Extract the [X, Y] coordinate from the center of the cell holding the provided text.  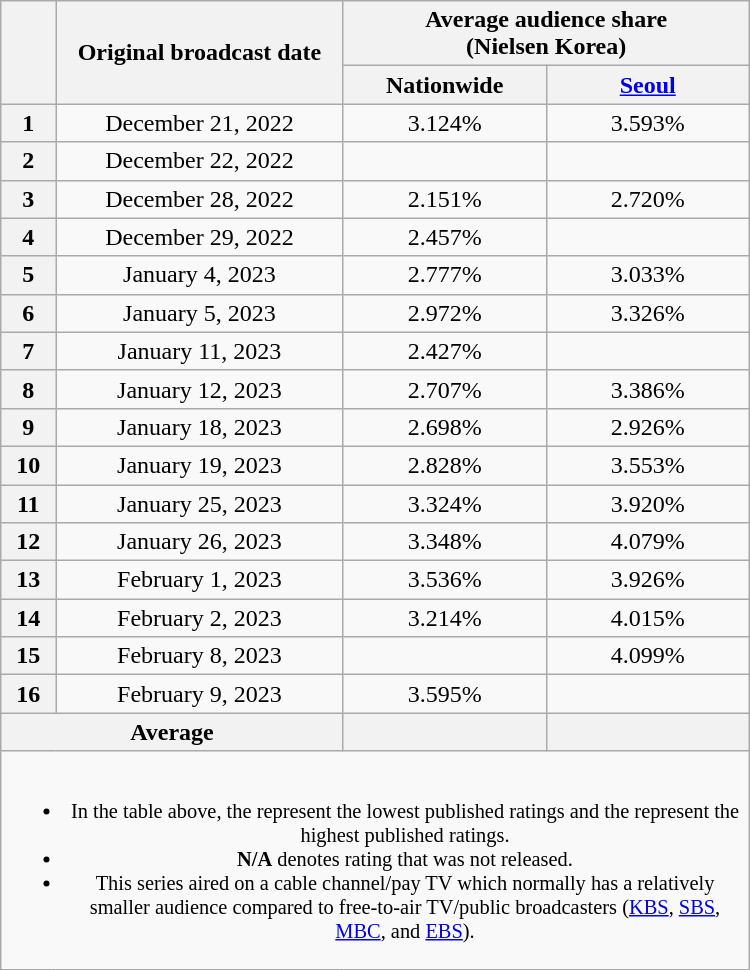
7 [28, 351]
December 29, 2022 [200, 237]
February 9, 2023 [200, 694]
January 5, 2023 [200, 313]
December 21, 2022 [200, 123]
Seoul [648, 85]
3.124% [444, 123]
2.777% [444, 275]
12 [28, 542]
4.015% [648, 618]
3.386% [648, 389]
Average [172, 732]
3.214% [444, 618]
January 12, 2023 [200, 389]
3.536% [444, 580]
3 [28, 199]
4.079% [648, 542]
14 [28, 618]
February 8, 2023 [200, 656]
Average audience share(Nielsen Korea) [546, 34]
11 [28, 503]
2.707% [444, 389]
2.720% [648, 199]
13 [28, 580]
3.595% [444, 694]
3.920% [648, 503]
2.457% [444, 237]
9 [28, 427]
6 [28, 313]
2.698% [444, 427]
3.593% [648, 123]
3.326% [648, 313]
January 25, 2023 [200, 503]
January 18, 2023 [200, 427]
1 [28, 123]
5 [28, 275]
15 [28, 656]
10 [28, 465]
8 [28, 389]
February 1, 2023 [200, 580]
3.553% [648, 465]
January 4, 2023 [200, 275]
December 22, 2022 [200, 161]
16 [28, 694]
2.427% [444, 351]
January 26, 2023 [200, 542]
2.151% [444, 199]
4.099% [648, 656]
January 19, 2023 [200, 465]
January 11, 2023 [200, 351]
2 [28, 161]
2.972% [444, 313]
3.033% [648, 275]
2.926% [648, 427]
February 2, 2023 [200, 618]
December 28, 2022 [200, 199]
2.828% [444, 465]
3.926% [648, 580]
Nationwide [444, 85]
3.324% [444, 503]
4 [28, 237]
3.348% [444, 542]
Original broadcast date [200, 52]
